Determine the (X, Y) coordinate at the center of the cell enclosing the given text.  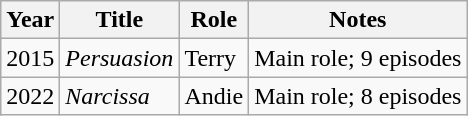
Persuasion (120, 58)
Main role; 8 episodes (358, 96)
2022 (30, 96)
Title (120, 20)
Main role; 9 episodes (358, 58)
Notes (358, 20)
Role (214, 20)
Terry (214, 58)
Narcissa (120, 96)
2015 (30, 58)
Year (30, 20)
Andie (214, 96)
